From the cell containing the given text, extract its center point as [x, y] coordinate. 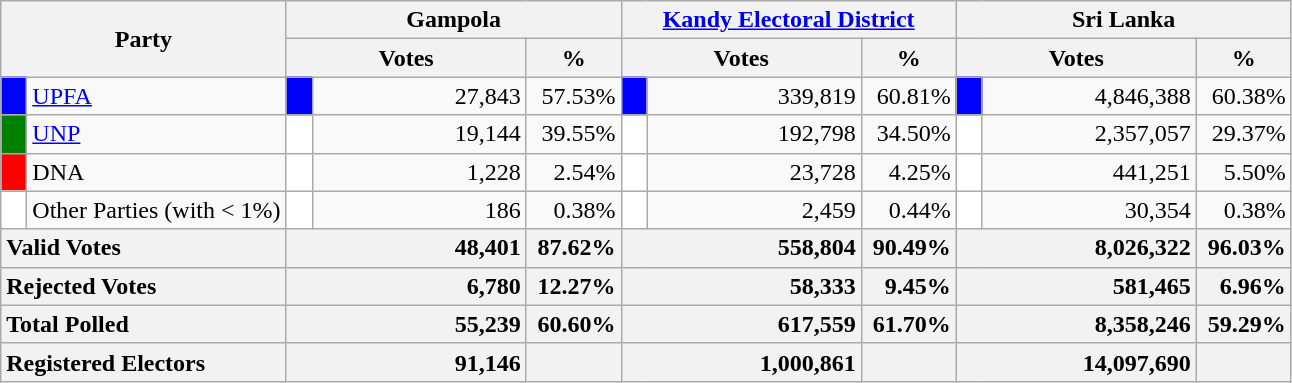
6.96% [1244, 286]
60.81% [908, 96]
Kandy Electoral District [788, 20]
441,251 [1089, 172]
55,239 [406, 324]
Total Polled [144, 324]
14,097,690 [1076, 362]
581,465 [1076, 286]
60.60% [574, 324]
Gampola [454, 20]
617,559 [741, 324]
9.45% [908, 286]
91,146 [406, 362]
87.62% [574, 248]
186 [419, 210]
5.50% [1244, 172]
Sri Lanka [1124, 20]
12.27% [574, 286]
339,819 [754, 96]
34.50% [908, 134]
Other Parties (with < 1%) [156, 210]
57.53% [574, 96]
90.49% [908, 248]
23,728 [754, 172]
4.25% [908, 172]
UPFA [156, 96]
59.29% [1244, 324]
2,357,057 [1089, 134]
8,358,246 [1076, 324]
19,144 [419, 134]
48,401 [406, 248]
Rejected Votes [144, 286]
39.55% [574, 134]
8,026,322 [1076, 248]
1,228 [419, 172]
2.54% [574, 172]
60.38% [1244, 96]
0.44% [908, 210]
27,843 [419, 96]
DNA [156, 172]
Valid Votes [144, 248]
2,459 [754, 210]
30,354 [1089, 210]
1,000,861 [741, 362]
Party [144, 39]
58,333 [741, 286]
6,780 [406, 286]
4,846,388 [1089, 96]
96.03% [1244, 248]
558,804 [741, 248]
61.70% [908, 324]
UNP [156, 134]
192,798 [754, 134]
Registered Electors [144, 362]
29.37% [1244, 134]
